Return (x, y) of the center of cell containing provided text 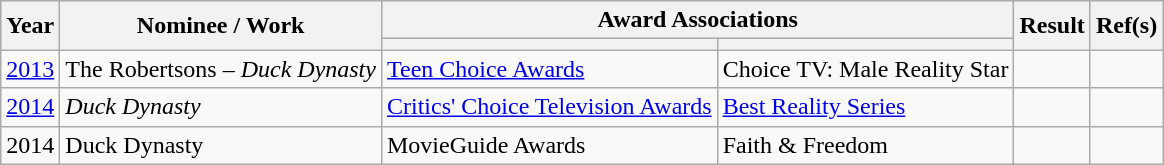
Year (30, 26)
Result (1052, 26)
Teen Choice Awards (549, 69)
Nominee / Work (221, 26)
The Robertsons – Duck Dynasty (221, 69)
Critics' Choice Television Awards (549, 107)
MovieGuide Awards (549, 145)
Faith & Freedom (866, 145)
Best Reality Series (866, 107)
Award Associations (697, 20)
Ref(s) (1126, 26)
Choice TV: Male Reality Star (866, 69)
2013 (30, 69)
